Return the [X, Y] coordinate for the center point of the cell that contains the specified text.  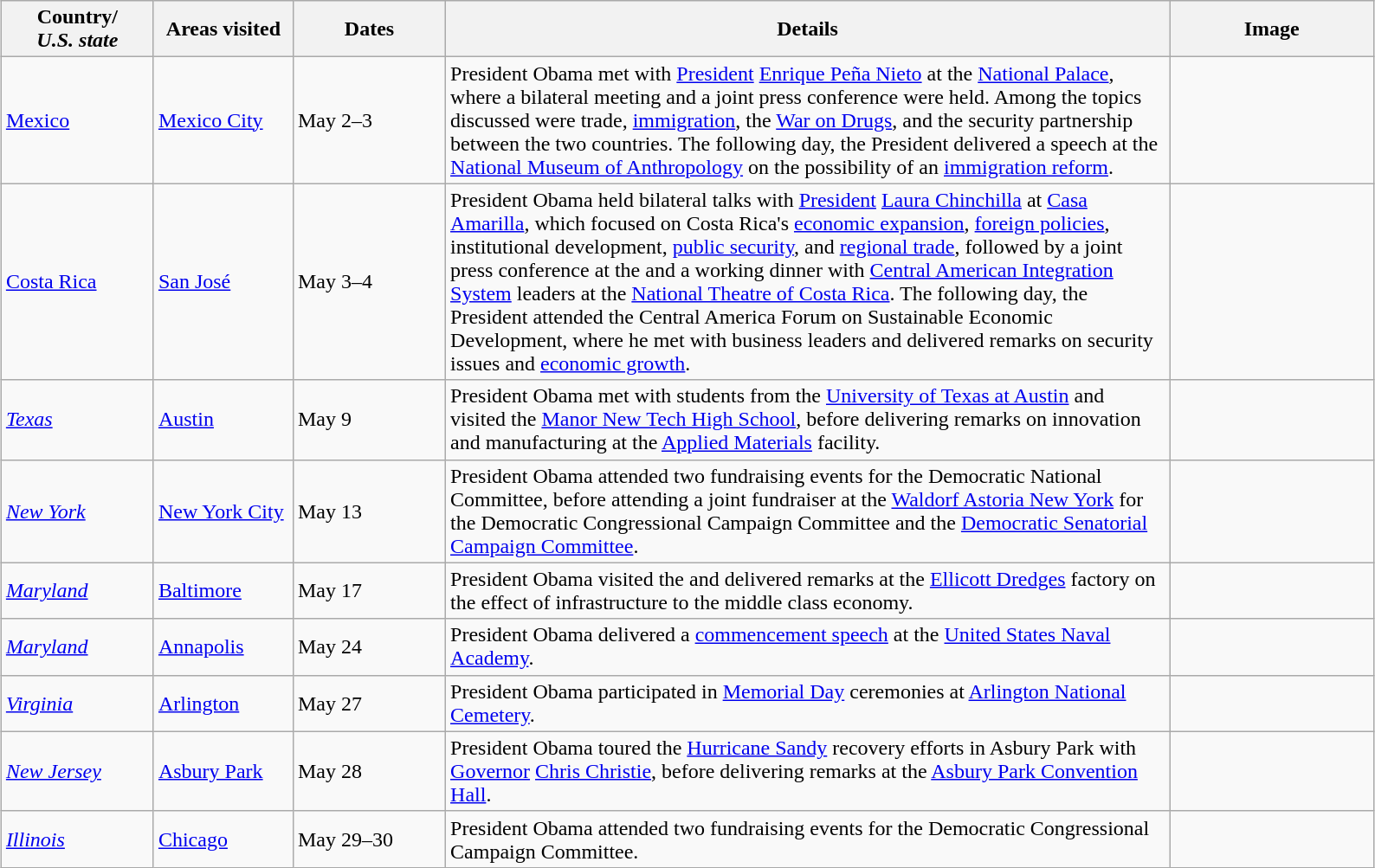
May 13 [369, 511]
May 24 [369, 647]
Chicago [223, 839]
May 3–4 [369, 282]
Arlington [223, 703]
President Obama attended two fundraising events for the Democratic Congressional Campaign Committee. [808, 839]
Country/U.S. state [77, 29]
Annapolis [223, 647]
Details [808, 29]
New York City [223, 511]
New Jersey [77, 771]
President Obama participated in Memorial Day ceremonies at Arlington National Cemetery. [808, 703]
May 2–3 [369, 120]
Austin [223, 420]
May 17 [369, 590]
San José [223, 282]
May 29–30 [369, 839]
May 27 [369, 703]
New York [77, 511]
May 28 [369, 771]
Areas visited [223, 29]
May 9 [369, 420]
Image [1272, 29]
President Obama visited the and delivered remarks at the Ellicott Dredges factory on the effect of infrastructure to the middle class economy. [808, 590]
Texas [77, 420]
Mexico [77, 120]
Virginia [77, 703]
President Obama delivered a commencement speech at the United States Naval Academy. [808, 647]
Costa Rica [77, 282]
Dates [369, 29]
Baltimore [223, 590]
Asbury Park [223, 771]
Illinois [77, 839]
Mexico City [223, 120]
